Locate the cell with the specified text and output its [X, Y] center coordinate. 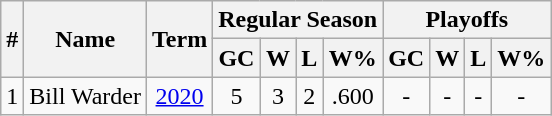
Regular Season [298, 20]
1 [12, 96]
Playoffs [467, 20]
2 [310, 96]
# [12, 39]
.600 [353, 96]
3 [278, 96]
Term [179, 39]
5 [237, 96]
Bill Warder [86, 96]
2020 [179, 96]
Name [86, 39]
